Return (x, y) of the center of cell containing provided text 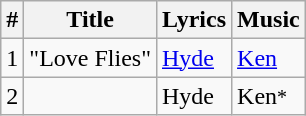
# (12, 20)
Music (269, 20)
Ken (269, 58)
2 (12, 96)
"Love Flies" (90, 58)
Ken* (269, 96)
Title (90, 20)
Lyrics (194, 20)
1 (12, 58)
